For the text-containing cell, return its midpoint in (x, y) coordinate format. 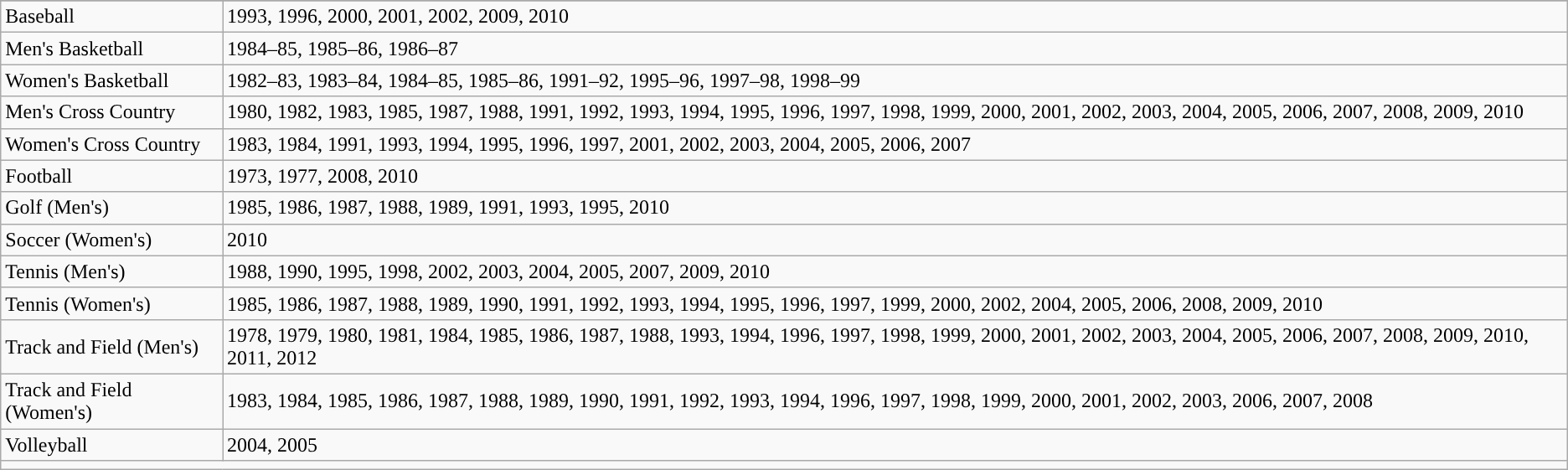
1983, 1984, 1985, 1986, 1987, 1988, 1989, 1990, 1991, 1992, 1993, 1994, 1996, 1997, 1998, 1999, 2000, 2001, 2002, 2003, 2006, 2007, 2008 (895, 400)
Football (112, 176)
Women's Basketball (112, 80)
Men's Basketball (112, 49)
1983, 1984, 1991, 1993, 1994, 1995, 1996, 1997, 2001, 2002, 2003, 2004, 2005, 2006, 2007 (895, 144)
1993, 1996, 2000, 2001, 2002, 2009, 2010 (895, 17)
Tennis (Women's) (112, 303)
2004, 2005 (895, 445)
1984–85, 1985–86, 1986–87 (895, 49)
1985, 1986, 1987, 1988, 1989, 1990, 1991, 1992, 1993, 1994, 1995, 1996, 1997, 1999, 2000, 2002, 2004, 2005, 2006, 2008, 2009, 2010 (895, 303)
Baseball (112, 17)
Golf (Men's) (112, 208)
Track and Field (Men's) (112, 347)
Soccer (Women's) (112, 240)
2010 (895, 240)
Men's Cross Country (112, 112)
Track and Field (Women's) (112, 400)
Tennis (Men's) (112, 271)
1985, 1986, 1987, 1988, 1989, 1991, 1993, 1995, 2010 (895, 208)
Women's Cross Country (112, 144)
1982–83, 1983–84, 1984–85, 1985–86, 1991–92, 1995–96, 1997–98, 1998–99 (895, 80)
Volleyball (112, 445)
1988, 1990, 1995, 1998, 2002, 2003, 2004, 2005, 2007, 2009, 2010 (895, 271)
1973, 1977, 2008, 2010 (895, 176)
